Determine the (x, y) coordinate at the center of the cell enclosing the given text.  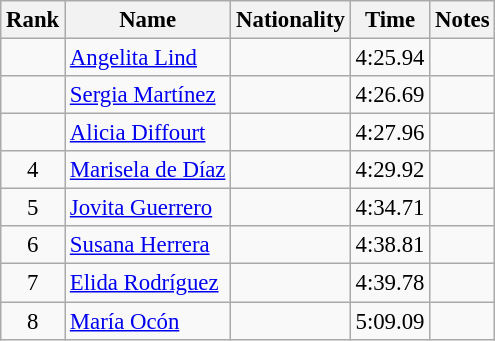
4:26.69 (390, 95)
María Ocón (148, 321)
4:34.71 (390, 208)
Time (390, 20)
Sergia Martínez (148, 95)
Susana Herrera (148, 245)
4:27.96 (390, 133)
Nationality (290, 20)
Marisela de Díaz (148, 170)
6 (33, 245)
4:25.94 (390, 58)
4:29.92 (390, 170)
Alicia Diffourt (148, 133)
7 (33, 283)
Rank (33, 20)
8 (33, 321)
Name (148, 20)
Angelita Lind (148, 58)
4:39.78 (390, 283)
Notes (462, 20)
4:38.81 (390, 245)
Jovita Guerrero (148, 208)
5:09.09 (390, 321)
Elida Rodríguez (148, 283)
5 (33, 208)
4 (33, 170)
